Determine the (x, y) coordinate at the center of the cell enclosing the given text.  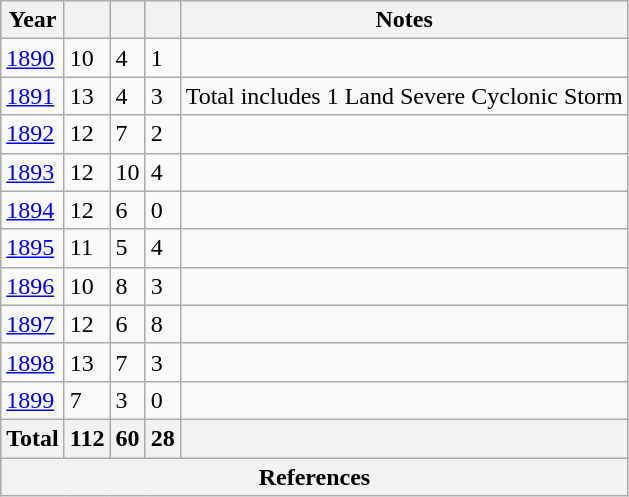
1894 (33, 210)
1893 (33, 172)
References (314, 477)
28 (162, 438)
1897 (33, 324)
Total (33, 438)
11 (87, 248)
Total includes 1 Land Severe Cyclonic Storm (404, 96)
2 (162, 134)
1891 (33, 96)
1898 (33, 362)
60 (128, 438)
1899 (33, 400)
Notes (404, 20)
1895 (33, 248)
1896 (33, 286)
Year (33, 20)
112 (87, 438)
1892 (33, 134)
1890 (33, 58)
5 (128, 248)
1 (162, 58)
